Return [x, y] of the center of cell containing provided text 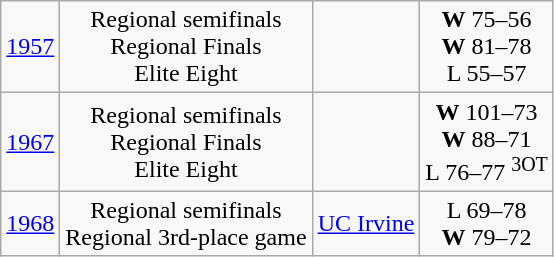
W 101–73W 88–71L 76–77 3OT [487, 142]
UC Irvine [366, 224]
1968 [30, 224]
1957 [30, 47]
Regional semifinalsRegional 3rd-place game [186, 224]
W 75–56W 81–78L 55–57 [487, 47]
1967 [30, 142]
L 69–78W 79–72 [487, 224]
